Detect which cell encompasses the target text, then output its (X, Y) center coordinate. 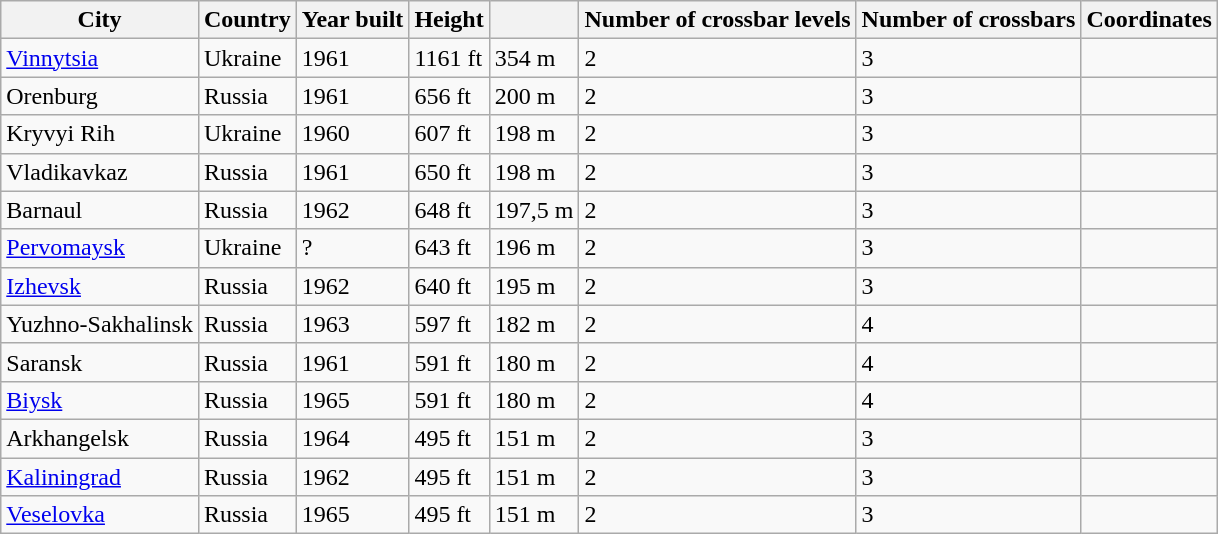
1963 (352, 324)
1964 (352, 438)
Number of crossbar levels (718, 20)
Height (449, 20)
195 m (534, 286)
354 m (534, 58)
196 m (534, 248)
Veselovka (100, 515)
Country (247, 20)
Vinnytsia (100, 58)
Pervomaysk (100, 248)
607 ft (449, 134)
1161 ft (449, 58)
Yuzhno-Sakhalinsk (100, 324)
656 ft (449, 96)
City (100, 20)
Orenburg (100, 96)
200 m (534, 96)
182 m (534, 324)
Year built (352, 20)
197,5 m (534, 210)
Coordinates (1149, 20)
? (352, 248)
Biysk (100, 400)
Kaliningrad (100, 477)
Arkhangelsk (100, 438)
1960 (352, 134)
597 ft (449, 324)
650 ft (449, 172)
648 ft (449, 210)
Barnaul (100, 210)
Izhevsk (100, 286)
Number of crossbars (968, 20)
643 ft (449, 248)
Saransk (100, 362)
Kryvyi Rih (100, 134)
Vladikavkaz (100, 172)
640 ft (449, 286)
